From the cell containing the given text, extract its center point as [x, y] coordinate. 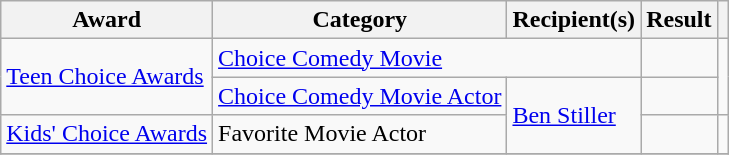
Teen Choice Awards [107, 77]
Ben Stiller [574, 115]
Award [107, 20]
Recipient(s) [574, 20]
Result [679, 20]
Favorite Movie Actor [360, 134]
Choice Comedy Movie Actor [360, 96]
Choice Comedy Movie [427, 58]
Category [360, 20]
Kids' Choice Awards [107, 134]
